Detect which cell encompasses the target text, then output its (x, y) center coordinate. 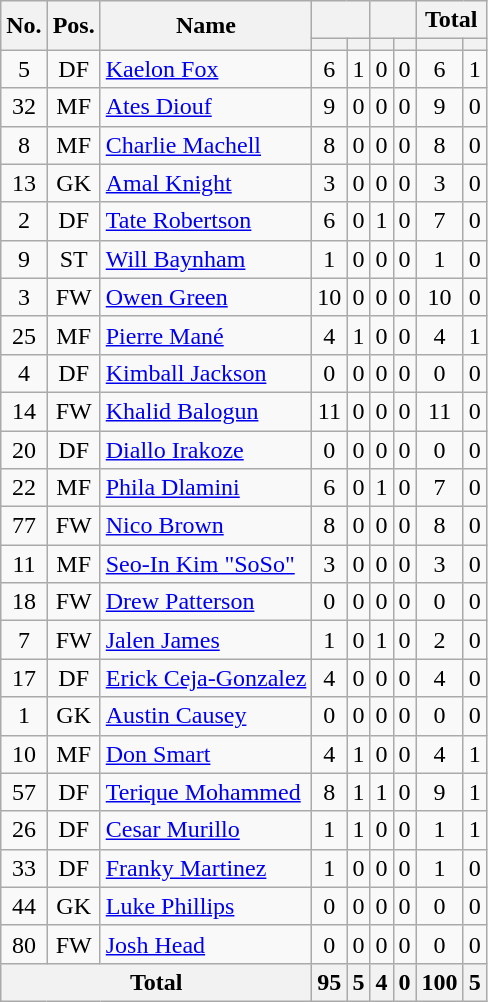
Franky Martinez (206, 868)
Luke Phillips (206, 906)
25 (24, 335)
Nico Brown (206, 526)
Khalid Balogun (206, 411)
14 (24, 411)
44 (24, 906)
Charlie Machell (206, 145)
80 (24, 944)
Jalen James (206, 640)
Diallo Irakoze (206, 449)
32 (24, 107)
Amal Knight (206, 183)
Kaelon Fox (206, 69)
17 (24, 678)
57 (24, 792)
Will Baynham (206, 259)
Austin Causey (206, 716)
Name (206, 26)
18 (24, 602)
Phila Dlamini (206, 488)
Seo-In Kim "SoSo" (206, 564)
95 (330, 982)
Drew Patterson (206, 602)
77 (24, 526)
Erick Ceja-Gonzalez (206, 678)
Tate Robertson (206, 221)
33 (24, 868)
100 (440, 982)
22 (24, 488)
26 (24, 830)
Pos. (74, 26)
Terique Mohammed (206, 792)
Pierre Mané (206, 335)
Kimball Jackson (206, 373)
ST (74, 259)
Owen Green (206, 297)
Josh Head (206, 944)
No. (24, 26)
Cesar Murillo (206, 830)
Don Smart (206, 754)
Ates Diouf (206, 107)
13 (24, 183)
20 (24, 449)
